Output the (X, Y) coordinate of the center of the cell containing the given text.  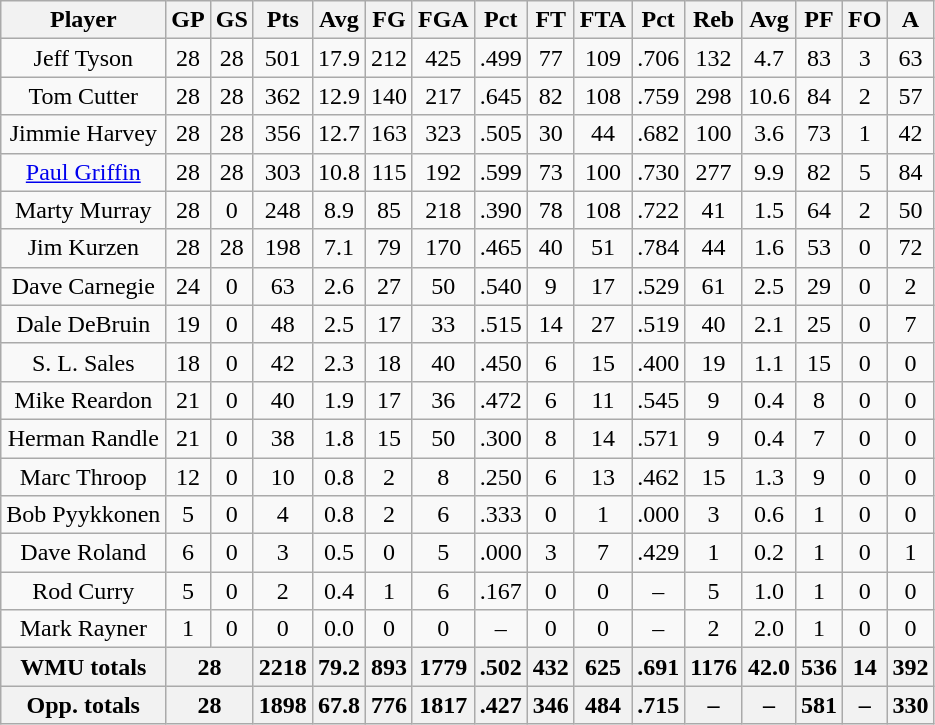
12.9 (338, 96)
.691 (658, 667)
78 (550, 210)
79.2 (338, 667)
.515 (500, 324)
.645 (500, 96)
.682 (658, 134)
FO (865, 20)
0.6 (768, 515)
Paul Griffin (84, 172)
.730 (658, 172)
61 (714, 286)
1.1 (768, 362)
Dave Roland (84, 553)
0.5 (338, 553)
218 (443, 210)
115 (388, 172)
.529 (658, 286)
Pts (282, 20)
Marc Throop (84, 477)
.519 (658, 324)
893 (388, 667)
7.1 (338, 248)
432 (550, 667)
277 (714, 172)
1898 (282, 705)
.715 (658, 705)
FTA (602, 20)
581 (818, 705)
24 (188, 286)
Marty Murray (84, 210)
2.0 (768, 629)
Tom Cutter (84, 96)
776 (388, 705)
163 (388, 134)
198 (282, 248)
PF (818, 20)
Jim Kurzen (84, 248)
192 (443, 172)
1.6 (768, 248)
392 (910, 667)
1176 (714, 667)
Opp. totals (84, 705)
13 (602, 477)
Dave Carnegie (84, 286)
S. L. Sales (84, 362)
.706 (658, 58)
.502 (500, 667)
FT (550, 20)
132 (714, 58)
A (910, 20)
Bob Pyykkonen (84, 515)
.462 (658, 477)
0.0 (338, 629)
FG (388, 20)
1817 (443, 705)
Herman Randle (84, 438)
.540 (500, 286)
30 (550, 134)
.505 (500, 134)
48 (282, 324)
4 (282, 515)
11 (602, 400)
3.6 (768, 134)
.465 (500, 248)
53 (818, 248)
Player (84, 20)
.250 (500, 477)
41 (714, 210)
625 (602, 667)
1.9 (338, 400)
36 (443, 400)
85 (388, 210)
.499 (500, 58)
.300 (500, 438)
.784 (658, 248)
.722 (658, 210)
2.1 (768, 324)
303 (282, 172)
.167 (500, 591)
83 (818, 58)
323 (443, 134)
.429 (658, 553)
356 (282, 134)
33 (443, 324)
GP (188, 20)
51 (602, 248)
1.0 (768, 591)
25 (818, 324)
12.7 (338, 134)
298 (714, 96)
57 (910, 96)
67.8 (338, 705)
64 (818, 210)
425 (443, 58)
9.9 (768, 172)
Mike Reardon (84, 400)
.759 (658, 96)
.571 (658, 438)
248 (282, 210)
FGA (443, 20)
Jimmie Harvey (84, 134)
.427 (500, 705)
WMU totals (84, 667)
72 (910, 248)
29 (818, 286)
4.7 (768, 58)
38 (282, 438)
217 (443, 96)
GS (232, 20)
.472 (500, 400)
.390 (500, 210)
Dale DeBruin (84, 324)
10 (282, 477)
501 (282, 58)
.400 (658, 362)
Mark Rayner (84, 629)
42.0 (768, 667)
362 (282, 96)
140 (388, 96)
1.3 (768, 477)
330 (910, 705)
484 (602, 705)
2.3 (338, 362)
17.9 (338, 58)
10.6 (768, 96)
.333 (500, 515)
10.8 (338, 172)
77 (550, 58)
346 (550, 705)
1.5 (768, 210)
0.2 (768, 553)
536 (818, 667)
.599 (500, 172)
8.9 (338, 210)
.450 (500, 362)
Jeff Tyson (84, 58)
Reb (714, 20)
79 (388, 248)
2.6 (338, 286)
12 (188, 477)
1.8 (338, 438)
Rod Curry (84, 591)
2218 (282, 667)
170 (443, 248)
212 (388, 58)
109 (602, 58)
.545 (658, 400)
1779 (443, 667)
